Return the (X, Y) coordinate for the center point of the cell that contains the specified text.  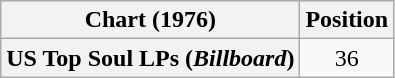
Chart (1976) (150, 20)
36 (347, 58)
US Top Soul LPs (Billboard) (150, 58)
Position (347, 20)
